Pinpoint the cell where the given text exists, returning its [x, y] midpoint coordinate. 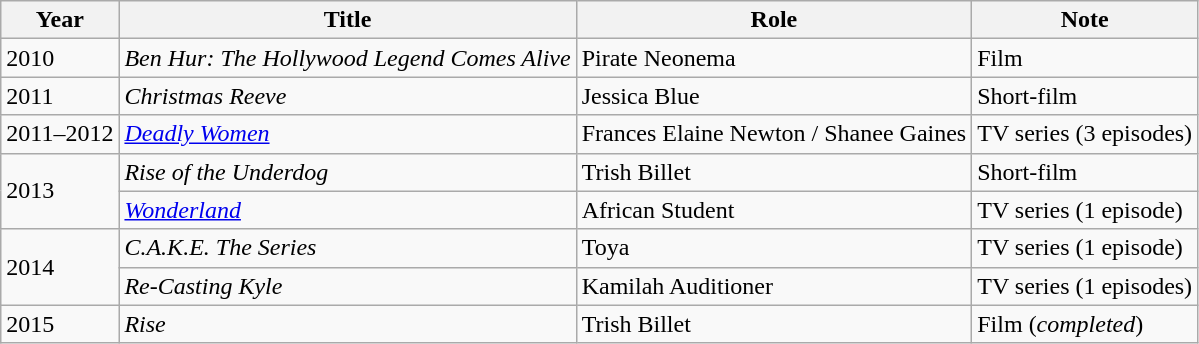
Film (completed) [1085, 324]
African Student [774, 210]
Rise [348, 324]
Re-Casting Kyle [348, 286]
TV series (3 episodes) [1085, 134]
Pirate Neonema [774, 58]
Role [774, 20]
TV series (1 episodes) [1085, 286]
Title [348, 20]
Year [60, 20]
Wonderland [348, 210]
Film [1085, 58]
Jessica Blue [774, 96]
Rise of the Underdog [348, 172]
2010 [60, 58]
Frances Elaine Newton / Shanee Gaines [774, 134]
Christmas Reeve [348, 96]
Kamilah Auditioner [774, 286]
Ben Hur: The Hollywood Legend Comes Alive [348, 58]
Deadly Women [348, 134]
C.A.K.E. The Series [348, 248]
Toya [774, 248]
Note [1085, 20]
2014 [60, 267]
2015 [60, 324]
2011–2012 [60, 134]
2011 [60, 96]
2013 [60, 191]
